Return (x, y) of the center of cell containing provided text 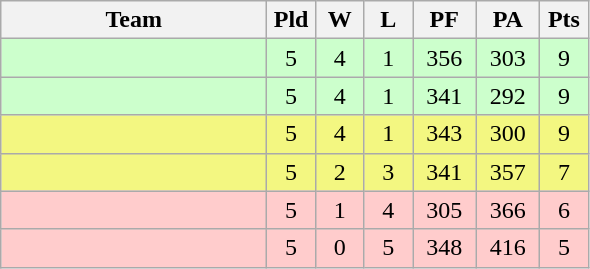
416 (508, 248)
2 (340, 172)
292 (508, 96)
PF (444, 20)
343 (444, 134)
356 (444, 58)
Team (134, 20)
W (340, 20)
305 (444, 210)
6 (564, 210)
Pts (564, 20)
7 (564, 172)
366 (508, 210)
348 (444, 248)
300 (508, 134)
L (388, 20)
PA (508, 20)
Pld (292, 20)
303 (508, 58)
357 (508, 172)
0 (340, 248)
3 (388, 172)
